Return [x, y] of the center of cell containing provided text 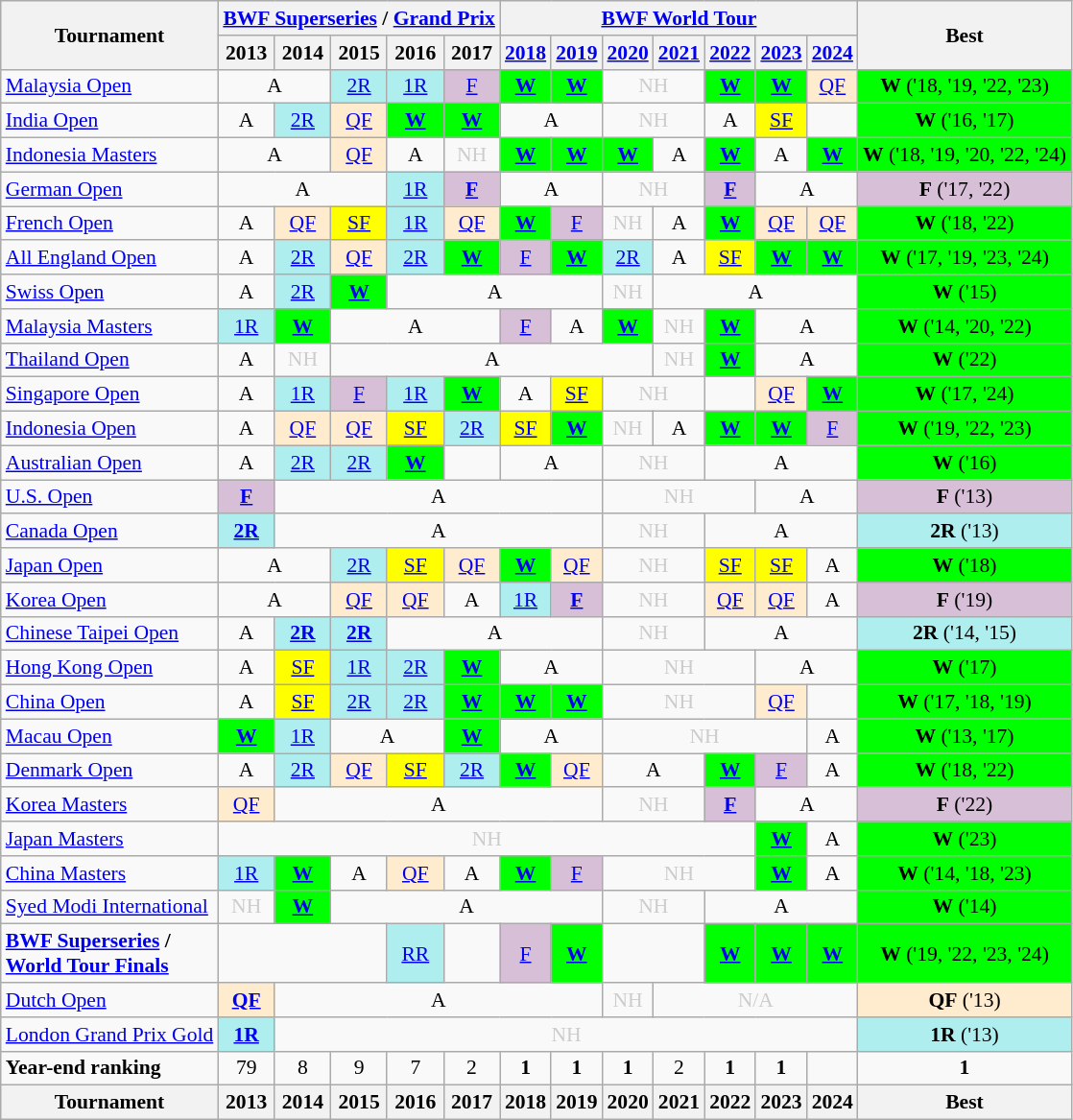
German Open [109, 189]
W ('23) [965, 839]
Canada Open [109, 532]
Indonesia Open [109, 429]
London Grand Prix Gold [109, 1035]
W ('22) [965, 360]
India Open [109, 121]
W ('16, '17) [965, 121]
F ('17, '22) [965, 189]
Malaysia Open [109, 86]
W ('16) [965, 463]
Thailand Open [109, 360]
F ('22) [965, 805]
BWF Superseries / World Tour Finals [109, 954]
Dutch Open [109, 1000]
F ('13) [965, 497]
Korea Open [109, 600]
W ('18, '19, '20, '22, '24) [965, 155]
W ('18) [965, 565]
RR [415, 954]
W ('19, '22, '23) [965, 429]
W ('18, '19, '22, '23) [965, 86]
Singapore Open [109, 394]
W ('17, '24) [965, 394]
China Masters [109, 873]
BWF Superseries / Grand Prix [359, 18]
W ('14, '18, '23) [965, 873]
China Open [109, 703]
9 [359, 1068]
Japan Open [109, 565]
Indonesia Masters [109, 155]
1R ('13) [965, 1035]
79 [246, 1068]
QF ('13) [965, 1000]
French Open [109, 224]
Syed Modi International [109, 907]
Australian Open [109, 463]
W ('15) [965, 292]
W ('17) [965, 668]
Malaysia Masters [109, 326]
N/A [756, 1000]
W ('17, '18, '19) [965, 703]
W ('14, '20, '22) [965, 326]
W ('13, '17) [965, 736]
Swiss Open [109, 292]
Korea Masters [109, 805]
Hong Kong Open [109, 668]
2R ('14, '15) [965, 633]
Denmark Open [109, 771]
U.S. Open [109, 497]
Year-end ranking [109, 1068]
2R ('13) [965, 532]
Chinese Taipei Open [109, 633]
BWF World Tour [680, 18]
Macau Open [109, 736]
W ('17, '19, '23, '24) [965, 258]
8 [303, 1068]
Japan Masters [109, 839]
7 [415, 1068]
W ('19, '22, '23, '24) [965, 954]
F ('19) [965, 600]
All England Open [109, 258]
W ('14) [965, 907]
